For the text-containing cell, return its midpoint in (x, y) coordinate format. 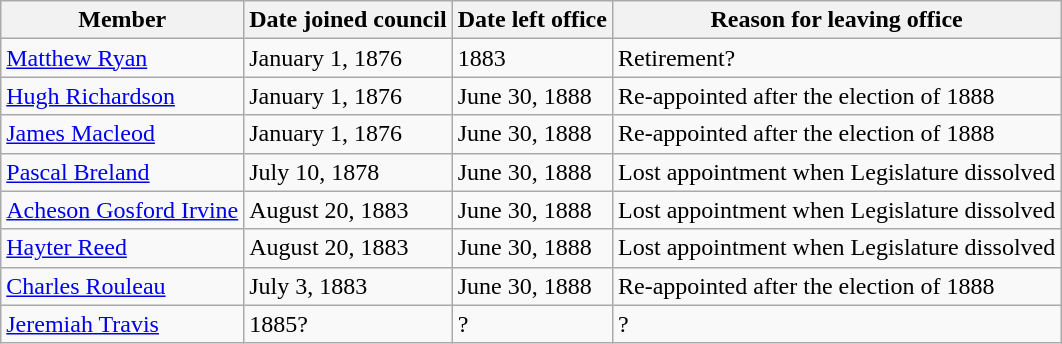
Retirement? (836, 58)
Reason for leaving office (836, 20)
Matthew Ryan (122, 58)
Jeremiah Travis (122, 324)
Hayter Reed (122, 248)
Member (122, 20)
July 3, 1883 (348, 286)
Charles Rouleau (122, 286)
Date left office (532, 20)
Pascal Breland (122, 172)
Date joined council (348, 20)
1885? (348, 324)
James Macleod (122, 134)
July 10, 1878 (348, 172)
1883 (532, 58)
Hugh Richardson (122, 96)
Acheson Gosford Irvine (122, 210)
